Extract the [x, y] coordinate from the center of the cell holding the provided text.  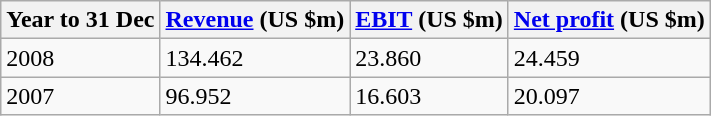
2008 [80, 58]
16.603 [430, 96]
134.462 [255, 58]
Year to 31 Dec [80, 20]
Net profit (US $m) [609, 20]
96.952 [255, 96]
2007 [80, 96]
23.860 [430, 58]
Revenue (US $m) [255, 20]
20.097 [609, 96]
24.459 [609, 58]
EBIT (US $m) [430, 20]
